Scan for the cell matching the given text and deliver its (X, Y) coordinate at center. 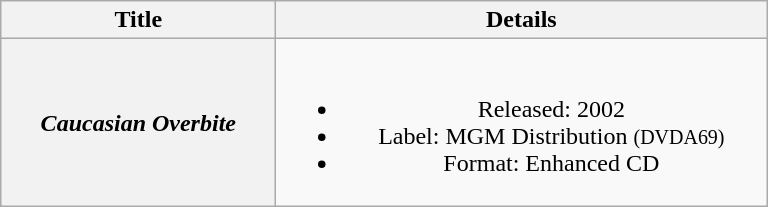
Details (522, 20)
Title (138, 20)
Caucasian Overbite (138, 122)
Released: 2002Label: MGM Distribution (DVDA69)Format: Enhanced CD (522, 122)
